Determine the [x, y] coordinate at the center of the cell enclosing the given text.  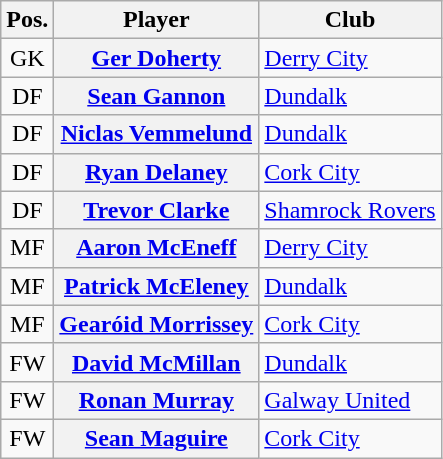
Club [350, 20]
Sean Gannon [156, 96]
Shamrock Rovers [350, 210]
Ryan Delaney [156, 172]
Gearóid Morrissey [156, 324]
GK [28, 58]
Player [156, 20]
Pos. [28, 20]
David McMillan [156, 362]
Sean Maguire [156, 438]
Galway United [350, 400]
Ger Doherty [156, 58]
Ronan Murray [156, 400]
Trevor Clarke [156, 210]
Patrick McEleney [156, 286]
Niclas Vemmelund [156, 134]
Aaron McEneff [156, 248]
